Find where the given text appears and provide that cell's center as [X, Y] coordinate. 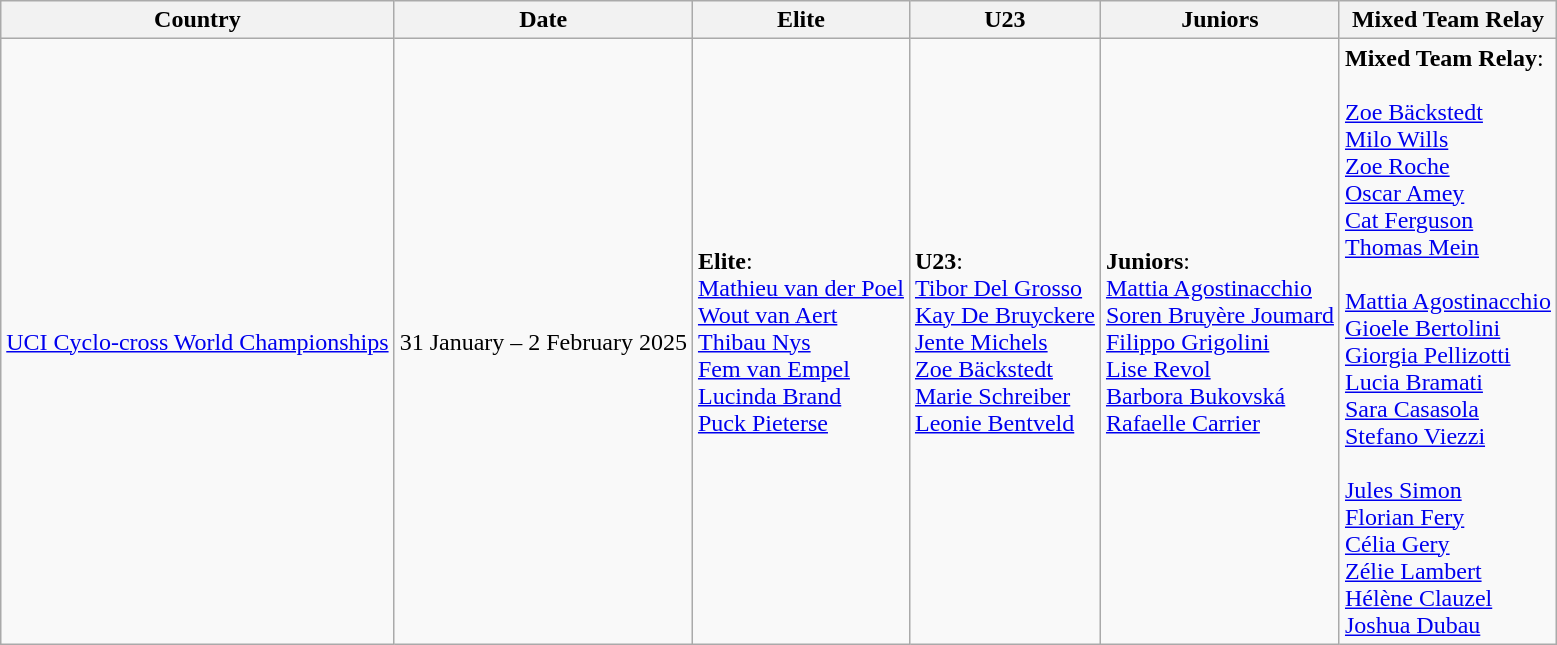
Juniors [1220, 20]
Date [543, 20]
Elite: Mathieu van der Poel Wout van Aert Thibau Nys Fem van Empel Lucinda Brand Puck Pieterse [800, 342]
U23 [1004, 20]
31 January – 2 February 2025 [543, 342]
Country [198, 20]
Juniors: Mattia Agostinacchio Soren Bruyère Joumard Filippo Grigolini Lise Revol Barbora Bukovská Rafaelle Carrier [1220, 342]
Elite [800, 20]
UCI Cyclo-cross World Championships [198, 342]
Mixed Team Relay [1448, 20]
U23: Tibor Del Grosso Kay De Bruyckere Jente Michels Zoe Bäckstedt Marie Schreiber Leonie Bentveld [1004, 342]
